Detect which cell encompasses the target text, then output its (X, Y) center coordinate. 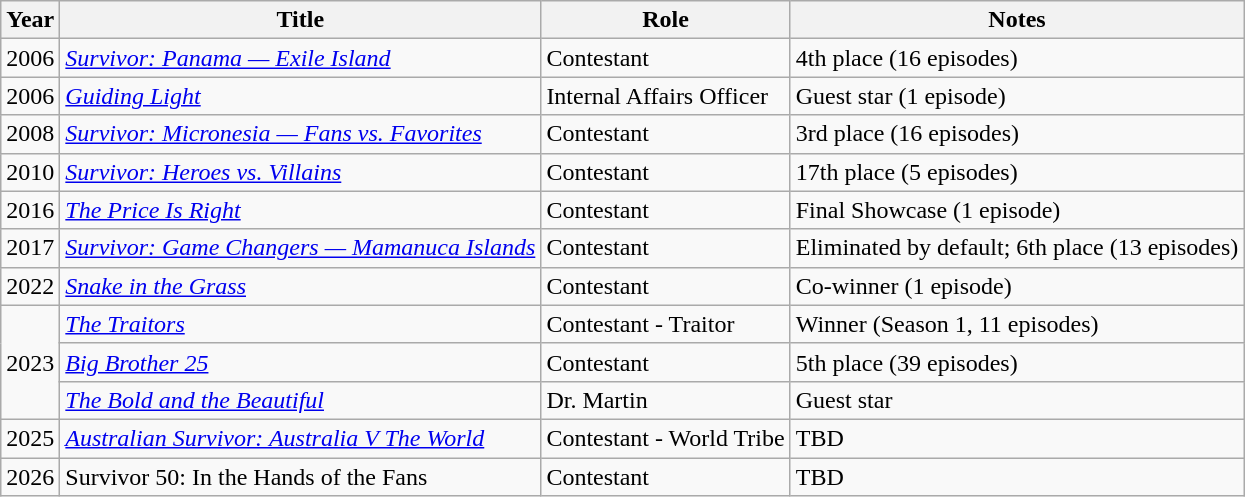
3rd place (16 episodes) (1017, 134)
2010 (30, 172)
Internal Affairs Officer (666, 96)
Big Brother 25 (300, 362)
Snake in the Grass (300, 286)
Survivor: Micronesia — Fans vs. Favorites (300, 134)
Eliminated by default; 6th place (13 episodes) (1017, 248)
Winner (Season 1, 11 episodes) (1017, 324)
2017 (30, 248)
Australian Survivor: Australia V The World (300, 438)
Guest star (1017, 400)
The Price Is Right (300, 210)
Survivor 50: In the Hands of the Fans (300, 477)
Year (30, 20)
Role (666, 20)
2023 (30, 362)
The Bold and the Beautiful (300, 400)
2026 (30, 477)
Title (300, 20)
Notes (1017, 20)
Co-winner (1 episode) (1017, 286)
Dr. Martin (666, 400)
Survivor: Game Changers — Mamanuca Islands (300, 248)
Survivor: Heroes vs. Villains (300, 172)
4th place (16 episodes) (1017, 58)
Contestant - World Tribe (666, 438)
2025 (30, 438)
2016 (30, 210)
Final Showcase (1 episode) (1017, 210)
Guest star (1 episode) (1017, 96)
Guiding Light (300, 96)
Survivor: Panama — Exile Island (300, 58)
2008 (30, 134)
The Traitors (300, 324)
17th place (5 episodes) (1017, 172)
5th place (39 episodes) (1017, 362)
Contestant - Traitor (666, 324)
2022 (30, 286)
